Pinpoint the cell where the given text exists, returning its (x, y) midpoint coordinate. 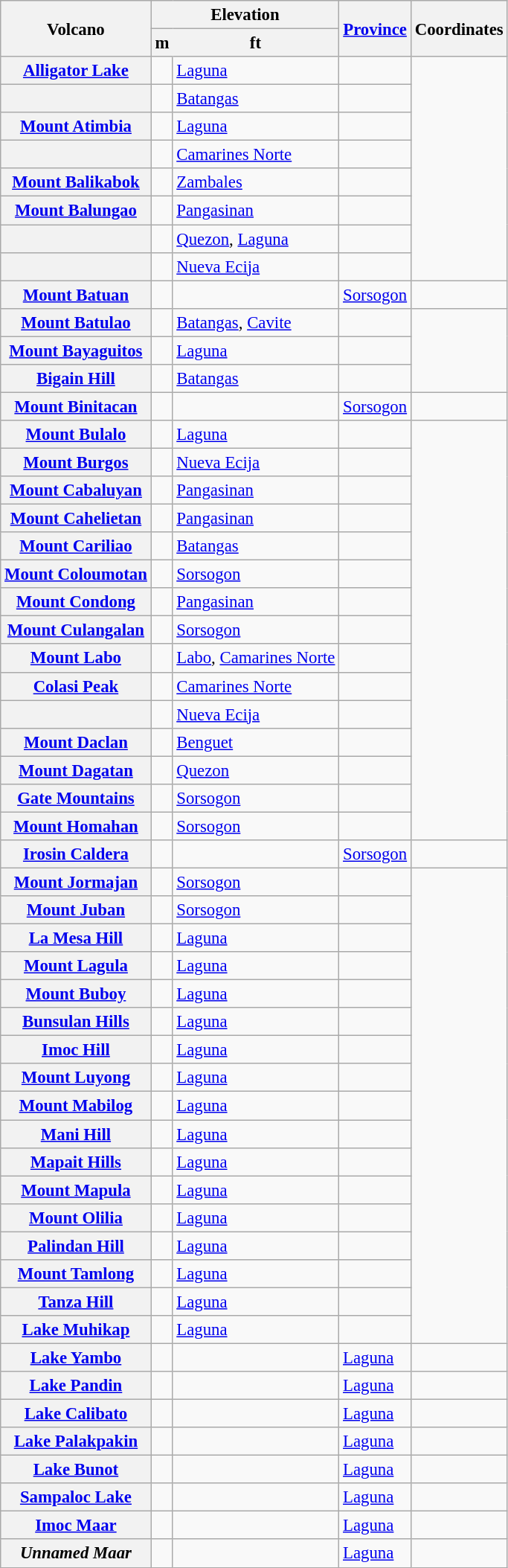
Quezon (256, 770)
ft (256, 43)
Mount Juban (76, 910)
Volcano (76, 28)
Mani Hill (76, 1134)
Mount Mabilog (76, 1106)
Mount Batulao (76, 322)
Elevation (245, 15)
Mount Cariliao (76, 546)
Labo, Camarines Norte (256, 659)
Coordinates (459, 28)
Bunsulan Hills (76, 1022)
Mount Olilia (76, 1217)
Mount Jormajan (76, 882)
Gate Mountains (76, 799)
Sampaloc Lake (76, 1497)
Mount Cahelietan (76, 519)
Mount Bulalo (76, 435)
Mount Batuan (76, 295)
Mount Lagula (76, 966)
Zambales (256, 182)
Bigain Hill (76, 379)
Mount Mapula (76, 1190)
Mount Buboy (76, 994)
Tanza Hill (76, 1302)
Palindan Hill (76, 1246)
Mount Condong (76, 602)
Mount Cabaluyan (76, 490)
Mount Balungao (76, 211)
Mount Culangalan (76, 630)
Mount Daclan (76, 742)
Mount Dagatan (76, 770)
Mapait Hills (76, 1162)
Alligator Lake (76, 71)
Mount Atimbia (76, 127)
Lake Calibato (76, 1414)
Mount Tamlong (76, 1274)
Batangas, Cavite (256, 322)
Lake Bunot (76, 1470)
Mount Burgos (76, 462)
Mount Bayaguitos (76, 351)
Imoc Maar (76, 1526)
Province (375, 28)
Lake Yambo (76, 1357)
Quezon, Laguna (256, 239)
Mount Homahan (76, 826)
m (162, 43)
La Mesa Hill (76, 938)
Benguet (256, 742)
Colasi Peak (76, 686)
Lake Muhikap (76, 1330)
Lake Pandin (76, 1386)
Lake Palakpakin (76, 1441)
Unnamed Maar (76, 1554)
Mount Binitacan (76, 406)
Imoc Hill (76, 1050)
Mount Coloumotan (76, 575)
Mount Labo (76, 659)
Mount Luyong (76, 1078)
Mount Balikabok (76, 182)
Irosin Caldera (76, 854)
